Locate the cell with the specified text and output its [x, y] center coordinate. 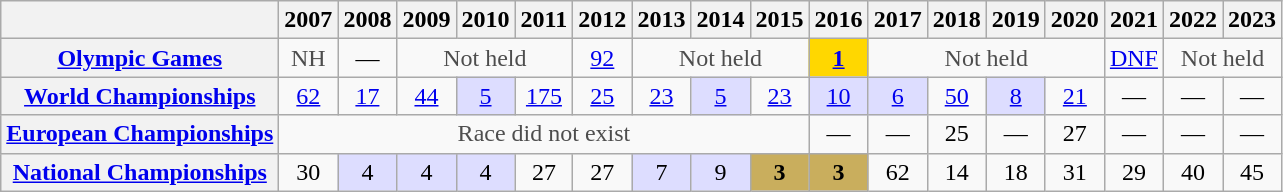
29 [1134, 172]
9 [720, 172]
2016 [838, 20]
45 [1252, 172]
92 [602, 58]
2017 [898, 20]
18 [1016, 172]
Olympic Games [140, 58]
National Championships [140, 172]
2023 [1252, 20]
44 [426, 96]
2009 [426, 20]
6 [898, 96]
21 [1074, 96]
10 [838, 96]
2014 [720, 20]
2020 [1074, 20]
30 [308, 172]
7 [662, 172]
DNF [1134, 58]
17 [368, 96]
31 [1074, 172]
40 [1192, 172]
2010 [486, 20]
NH [308, 58]
World Championships [140, 96]
14 [956, 172]
2011 [544, 20]
2022 [1192, 20]
2018 [956, 20]
175 [544, 96]
2008 [368, 20]
European Championships [140, 134]
2007 [308, 20]
2013 [662, 20]
2015 [780, 20]
2012 [602, 20]
Race did not exist [544, 134]
8 [1016, 96]
2021 [1134, 20]
1 [838, 58]
2019 [1016, 20]
50 [956, 96]
